Return the [X, Y] coordinate for the center point of the cell that contains the specified text.  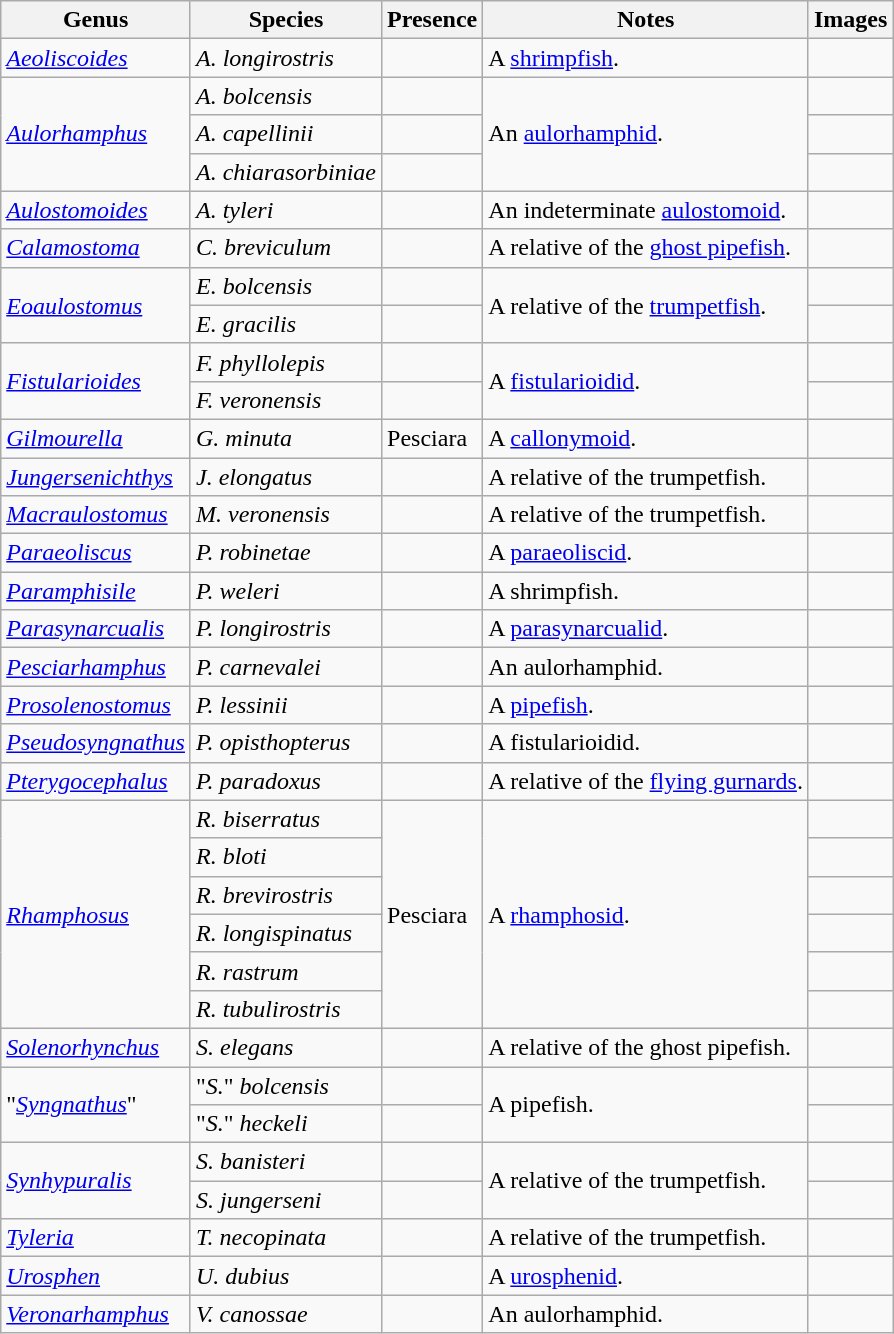
Tyleria [96, 1238]
Pseudosyngnathus [96, 743]
V. canossae [286, 1314]
P. longirostris [286, 629]
Paraeoliscus [96, 553]
P. carnevalei [286, 667]
P. robinetae [286, 553]
Solenorhynchus [96, 1047]
"S." heckeli [286, 1124]
Aeoliscoides [96, 58]
E. bolcensis [286, 286]
J. elongatus [286, 477]
M. veronensis [286, 515]
A urosphenid. [646, 1276]
T. necopinata [286, 1238]
Pesciarhamphus [96, 667]
A callonymoid. [646, 438]
Species [286, 20]
Paramphisile [96, 591]
A. tyleri [286, 210]
Fistularioides [96, 381]
R. biserratus [286, 819]
Calamostoma [96, 248]
Synhypuralis [96, 1181]
Genus [96, 20]
"S." bolcensis [286, 1085]
A paraeoliscid. [646, 553]
"Syngnathus" [96, 1104]
Images [850, 20]
F. veronensis [286, 400]
P. lessinii [286, 705]
P. paradoxus [286, 781]
Aulorhamphus [96, 134]
Pterygocephalus [96, 781]
Gilmourella [96, 438]
R. bloti [286, 857]
A rhamphosid. [646, 914]
E. gracilis [286, 324]
Parasynarcualis [96, 629]
U. dubius [286, 1276]
F. phyllolepis [286, 362]
S. elegans [286, 1047]
Jungersenichthys [96, 477]
Rhamphosus [96, 914]
R. brevirostris [286, 895]
A parasynarcualid. [646, 629]
C. breviculum [286, 248]
P. opisthopterus [286, 743]
A. chiarasorbiniae [286, 172]
A. longirostris [286, 58]
Macraulostomus [96, 515]
R. tubulirostris [286, 1009]
A. capellinii [286, 134]
R. rastrum [286, 971]
R. longispinatus [286, 933]
S. jungerseni [286, 1200]
Eoaulostomus [96, 305]
Prosolenostomus [96, 705]
An indeterminate aulostomoid. [646, 210]
Notes [646, 20]
A. bolcensis [286, 96]
P. weleri [286, 591]
Urosphen [96, 1276]
Veronarhamphus [96, 1314]
A relative of the flying gurnards. [646, 781]
Presence [432, 20]
Aulostomoides [96, 210]
S. banisteri [286, 1162]
G. minuta [286, 438]
